From the cell containing the given text, extract its center point as (x, y) coordinate. 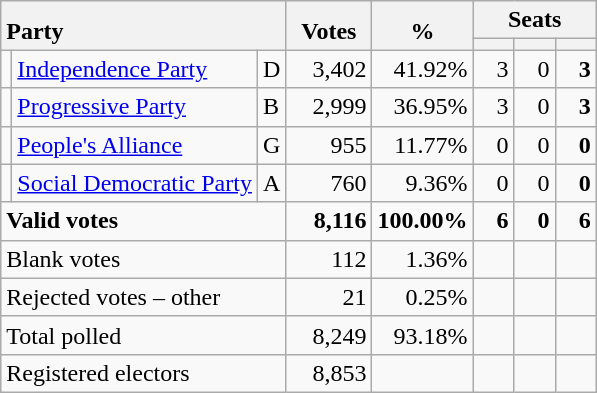
Progressive Party (135, 107)
Party (144, 26)
% (422, 26)
Total polled (144, 335)
11.77% (422, 145)
100.00% (422, 221)
1.36% (422, 259)
8,249 (329, 335)
8,853 (329, 373)
Rejected votes – other (144, 297)
8,116 (329, 221)
0.25% (422, 297)
Valid votes (144, 221)
2,999 (329, 107)
93.18% (422, 335)
Blank votes (144, 259)
Social Democratic Party (135, 183)
760 (329, 183)
Independence Party (135, 69)
B (271, 107)
Seats (534, 20)
955 (329, 145)
3,402 (329, 69)
People's Alliance (135, 145)
Registered electors (144, 373)
9.36% (422, 183)
G (271, 145)
41.92% (422, 69)
Votes (329, 26)
21 (329, 297)
36.95% (422, 107)
112 (329, 259)
D (271, 69)
A (271, 183)
